Find where the given text appears and provide that cell's center as [X, Y] coordinate. 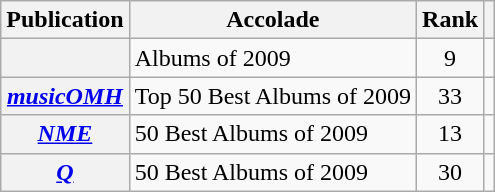
13 [450, 134]
Albums of 2009 [272, 58]
30 [450, 172]
9 [450, 58]
musicOMH [65, 96]
NME [65, 134]
Q [65, 172]
Accolade [272, 20]
Top 50 Best Albums of 2009 [272, 96]
33 [450, 96]
Publication [65, 20]
Rank [450, 20]
